Pinpoint the cell where the given text exists, returning its [X, Y] midpoint coordinate. 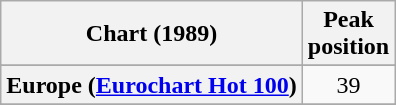
Europe (Eurochart Hot 100) [152, 85]
Peakposition [348, 34]
Chart (1989) [152, 34]
39 [348, 85]
